Output the (X, Y) coordinate of the center of the cell containing the given text.  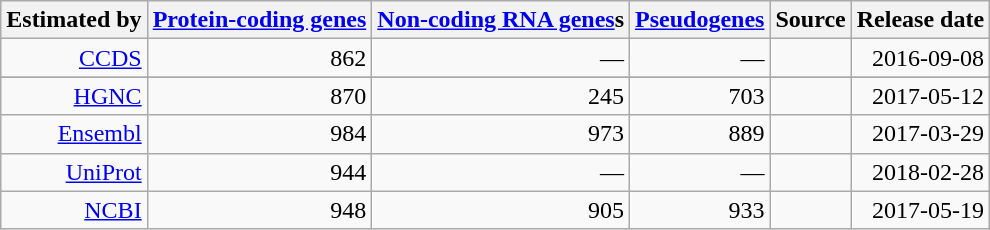
Non-coding RNA geness (501, 20)
Protein-coding genes (260, 20)
Pseudogenes (700, 20)
245 (501, 96)
973 (501, 134)
Release date (920, 20)
984 (260, 134)
948 (260, 210)
2017-03-29 (920, 134)
Ensembl (74, 134)
870 (260, 96)
NCBI (74, 210)
Estimated by (74, 20)
UniProt (74, 172)
2017-05-12 (920, 96)
905 (501, 210)
2017-05-19 (920, 210)
CCDS (74, 58)
933 (700, 210)
Source (810, 20)
2016-09-08 (920, 58)
889 (700, 134)
2018-02-28 (920, 172)
703 (700, 96)
HGNC (74, 96)
944 (260, 172)
862 (260, 58)
